Provide the [x, y] coordinate of the cell's center where the given text is located.  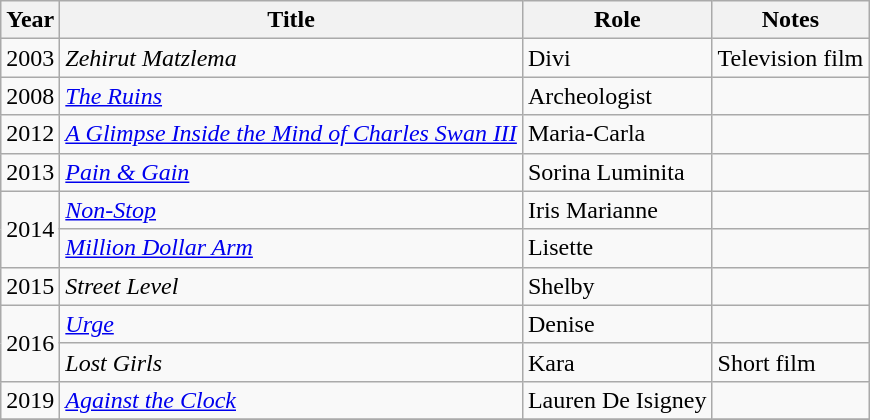
2016 [30, 343]
Against the Clock [292, 400]
Short film [790, 362]
Urge [292, 324]
Archeologist [617, 96]
Shelby [617, 286]
2012 [30, 134]
Title [292, 20]
Million Dollar Arm [292, 248]
2013 [30, 172]
2019 [30, 400]
2008 [30, 96]
Year [30, 20]
A Glimpse Inside the Mind of Charles Swan III [292, 134]
Zehirut Matzlema [292, 58]
Street Level [292, 286]
Kara [617, 362]
Non-Stop [292, 210]
Maria-Carla [617, 134]
Pain & Gain [292, 172]
2003 [30, 58]
Divi [617, 58]
Role [617, 20]
The Ruins [292, 96]
Lauren De Isigney [617, 400]
2014 [30, 229]
Notes [790, 20]
Lisette [617, 248]
2015 [30, 286]
Lost Girls [292, 362]
Iris Marianne [617, 210]
Television film [790, 58]
Sorina Luminita [617, 172]
Denise [617, 324]
